Extract the (x, y) coordinate from the center of the cell holding the provided text.  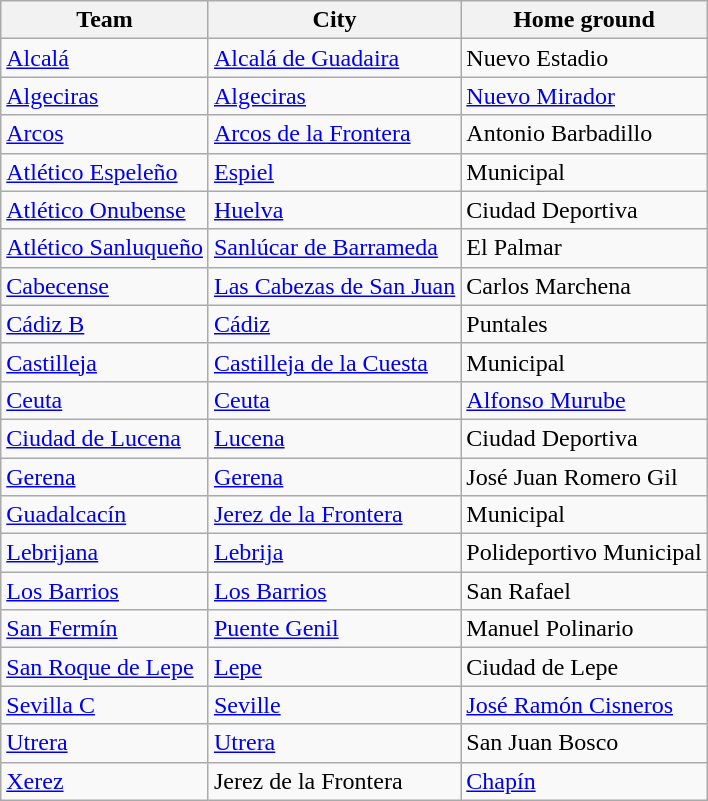
Lebrija (334, 553)
San Roque de Lepe (105, 667)
Ciudad de Lucena (105, 438)
Arcos (105, 134)
San Fermín (105, 629)
Alcalá de Guadaira (334, 58)
Las Cabezas de San Juan (334, 286)
Chapín (584, 781)
El Palmar (584, 248)
Seville (334, 705)
Cádiz (334, 324)
Atlético Sanluqueño (105, 248)
City (334, 20)
Sevilla C (105, 705)
Polideportivo Municipal (584, 553)
Espiel (334, 172)
Cádiz B (105, 324)
Team (105, 20)
Lebrijana (105, 553)
Arcos de la Frontera (334, 134)
Nuevo Estadio (584, 58)
Antonio Barbadillo (584, 134)
Lepe (334, 667)
San Rafael (584, 591)
José Ramón Cisneros (584, 705)
José Juan Romero Gil (584, 477)
Sanlúcar de Barrameda (334, 248)
Puntales (584, 324)
Xerez (105, 781)
Castilleja de la Cuesta (334, 362)
Manuel Polinario (584, 629)
Lucena (334, 438)
Atlético Onubense (105, 210)
Castilleja (105, 362)
Home ground (584, 20)
Alcalá (105, 58)
Puente Genil (334, 629)
San Juan Bosco (584, 743)
Guadalcacín (105, 515)
Carlos Marchena (584, 286)
Alfonso Murube (584, 400)
Huelva (334, 210)
Ciudad de Lepe (584, 667)
Cabecense (105, 286)
Atlético Espeleño (105, 172)
Nuevo Mirador (584, 96)
